Scan for the cell matching the given text and deliver its [X, Y] coordinate at center. 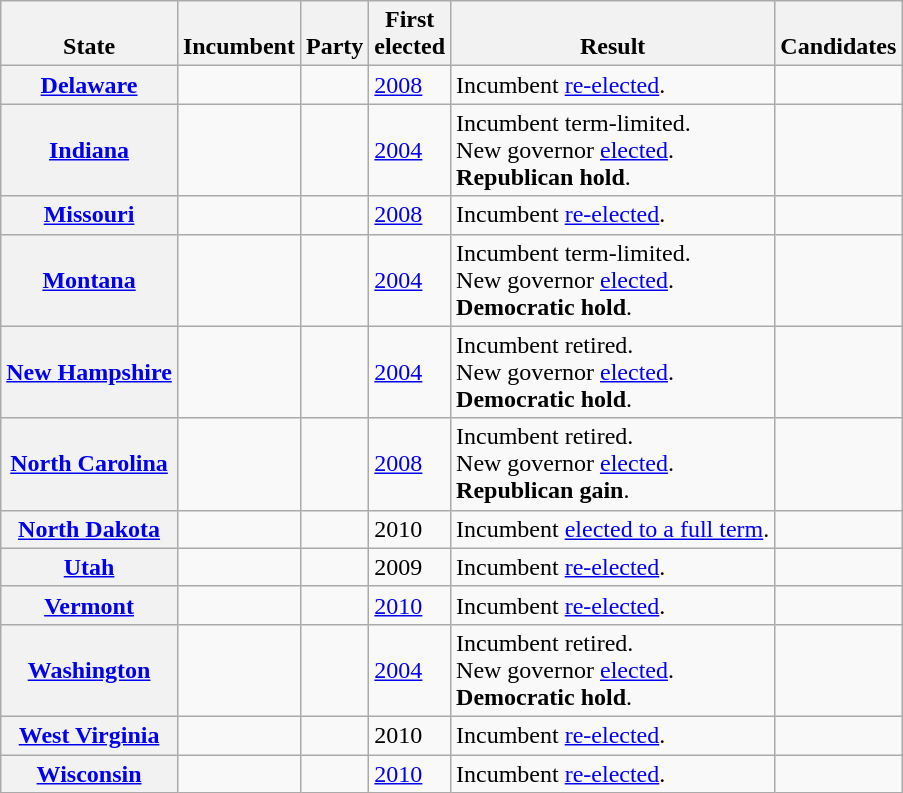
Incumbent term-limited.New governor elected.Democratic hold. [613, 280]
Candidates [838, 34]
2009 [410, 567]
Result [613, 34]
Vermont [90, 605]
Delaware [90, 85]
North Dakota [90, 529]
West Virginia [90, 735]
State [90, 34]
Montana [90, 280]
Incumbent term-limited.New governor elected.Republican hold. [613, 150]
Missouri [90, 215]
Party [334, 34]
Indiana [90, 150]
Incumbent retired.New governor elected.Republican gain. [613, 464]
Wisconsin [90, 773]
Washington [90, 670]
Incumbent elected to a full term. [613, 529]
Incumbent [238, 34]
Utah [90, 567]
Firstelected [410, 34]
North Carolina [90, 464]
New Hampshire [90, 372]
